Determine the [x, y] coordinate at the center of the cell enclosing the given text.  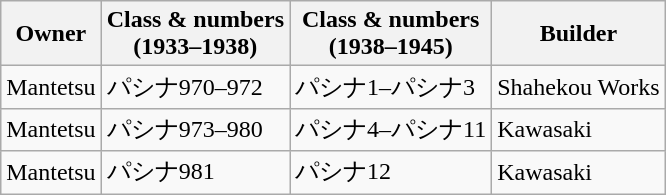
Shahekou Works [578, 88]
パシナ981 [195, 172]
パシナ973–980 [195, 130]
Builder [578, 34]
Class & numbers(1938–1945) [391, 34]
パシナ970–972 [195, 88]
パシナ4–パシナ11 [391, 130]
Owner [51, 34]
パシナ1–パシナ3 [391, 88]
Class & numbers(1933–1938) [195, 34]
パシナ12 [391, 172]
